Provide the [X, Y] coordinate of the cell's center where the given text is located.  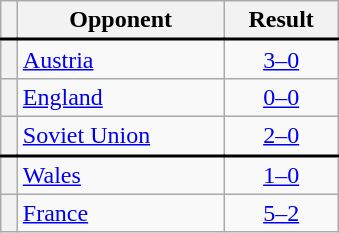
Austria [120, 60]
3–0 [281, 60]
Opponent [120, 20]
Result [281, 20]
0–0 [281, 97]
France [120, 213]
1–0 [281, 174]
England [120, 97]
Wales [120, 174]
5–2 [281, 213]
2–0 [281, 136]
Soviet Union [120, 136]
